For the text-containing cell, return its midpoint in [x, y] coordinate format. 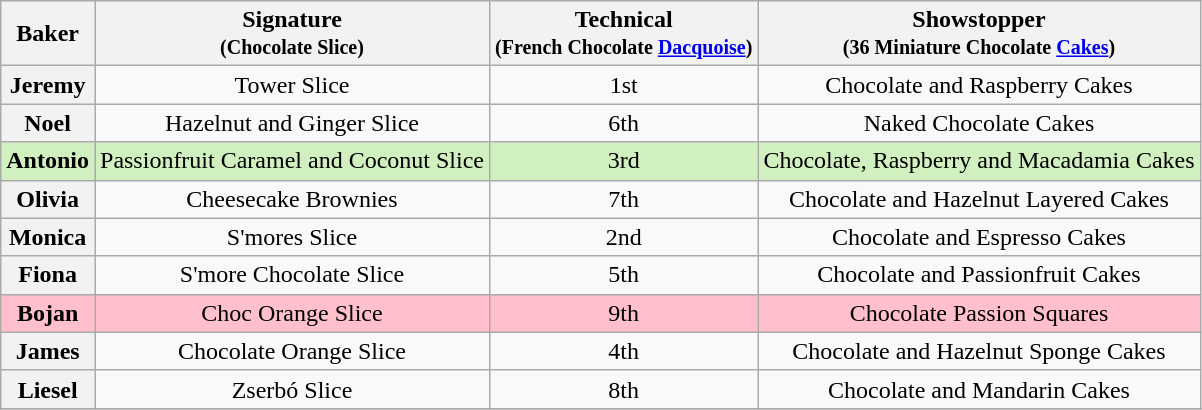
Jeremy [48, 85]
Chocolate and Mandarin Cakes [979, 389]
Zserbó Slice [292, 389]
Tower Slice [292, 85]
Bojan [48, 313]
Showstopper(36 Miniature Chocolate Cakes) [979, 34]
Chocolate Passion Squares [979, 313]
Chocolate and Hazelnut Layered Cakes [979, 199]
Antonio [48, 161]
Technical(French Chocolate Dacquoise) [623, 34]
Chocolate, Raspberry and Macadamia Cakes [979, 161]
6th [623, 123]
Chocolate Orange Slice [292, 351]
1st [623, 85]
Choc Orange Slice [292, 313]
James [48, 351]
Chocolate and Raspberry Cakes [979, 85]
Monica [48, 237]
8th [623, 389]
S'mores Slice [292, 237]
3rd [623, 161]
S'more Chocolate Slice [292, 275]
2nd [623, 237]
Chocolate and Espresso Cakes [979, 237]
5th [623, 275]
Hazelnut and Ginger Slice [292, 123]
Olivia [48, 199]
Signature(Chocolate Slice) [292, 34]
9th [623, 313]
Baker [48, 34]
Chocolate and Hazelnut Sponge Cakes [979, 351]
Chocolate and Passionfruit Cakes [979, 275]
Naked Chocolate Cakes [979, 123]
Passionfruit Caramel and Coconut Slice [292, 161]
4th [623, 351]
Noel [48, 123]
Fiona [48, 275]
Cheesecake Brownies [292, 199]
Liesel [48, 389]
7th [623, 199]
